Extract the [X, Y] coordinate from the center of the cell holding the provided text.  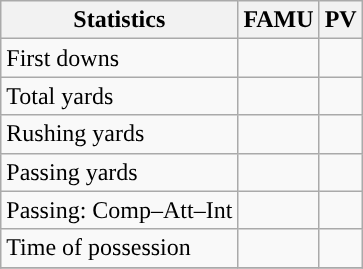
PV [340, 20]
Statistics [120, 20]
Total yards [120, 96]
Time of possession [120, 248]
Passing: Comp–Att–Int [120, 210]
Rushing yards [120, 134]
First downs [120, 58]
FAMU [278, 20]
Passing yards [120, 172]
